Output the (X, Y) coordinate of the center of the cell containing the given text.  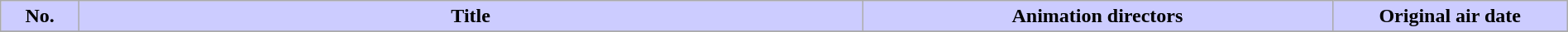
Original air date (1450, 16)
Animation directors (1097, 16)
No. (40, 16)
Title (470, 16)
